From the cell containing the given text, extract its center point as [x, y] coordinate. 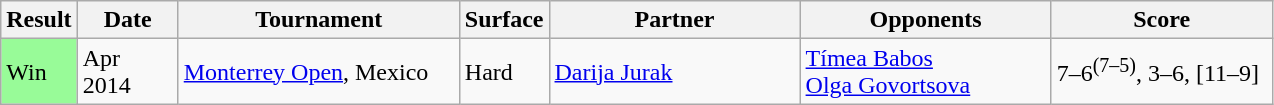
Apr 2014 [128, 72]
Partner [674, 20]
Score [1162, 20]
Date [128, 20]
Tournament [318, 20]
Hard [504, 72]
Result [39, 20]
7–6(7–5), 3–6, [11–9] [1162, 72]
Surface [504, 20]
Darija Jurak [674, 72]
Opponents [926, 20]
Tímea Babos Olga Govortsova [926, 72]
Win [39, 72]
Monterrey Open, Mexico [318, 72]
